From the cell containing the given text, extract its center point as [X, Y] coordinate. 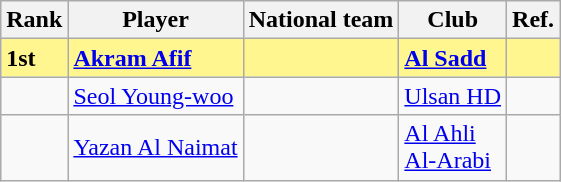
Akram Afif [156, 58]
Ref. [534, 20]
1st [34, 58]
National team [321, 20]
Club [453, 20]
Seol Young-woo [156, 96]
Rank [34, 20]
Player [156, 20]
Yazan Al Naimat [156, 148]
Al Sadd [453, 58]
Ulsan HD [453, 96]
Al Ahli Al-Arabi [453, 148]
